Scan for the cell matching the given text and deliver its [X, Y] coordinate at center. 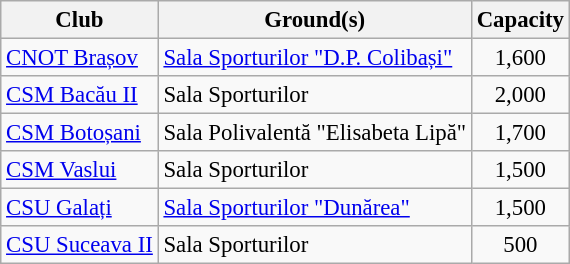
Club [80, 20]
1,700 [520, 133]
CSM Bacău II [80, 95]
CSU Galați [80, 208]
CSU Suceava II [80, 245]
Sala Polivalentă "Elisabeta Lipă" [314, 133]
Sala Sporturilor "Dunărea" [314, 208]
2,000 [520, 95]
500 [520, 245]
CSM Botoșani [80, 133]
Capacity [520, 20]
1,600 [520, 58]
CNOT Brașov [80, 58]
Ground(s) [314, 20]
Sala Sporturilor "D.P. Colibași" [314, 58]
CSM Vaslui [80, 170]
